Detect which cell encompasses the target text, then output its [x, y] center coordinate. 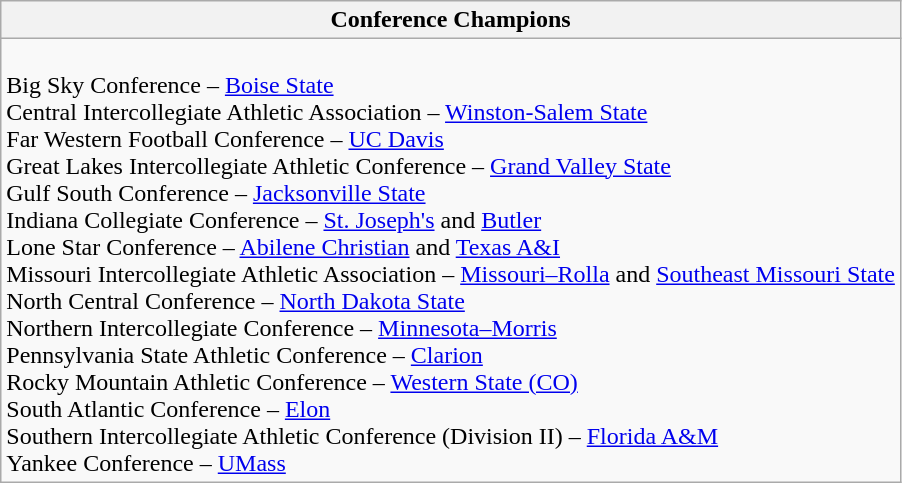
Conference Champions [451, 20]
